Detect which cell encompasses the target text, then output its (X, Y) center coordinate. 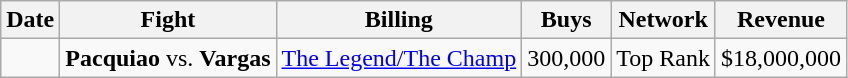
The Legend/The Champ (399, 58)
$18,000,000 (780, 58)
Billing (399, 20)
Top Rank (664, 58)
Date (30, 20)
Pacquiao vs. Vargas (168, 58)
Network (664, 20)
Buys (566, 20)
300,000 (566, 58)
Fight (168, 20)
Revenue (780, 20)
